Capture the cell that displays the provided text and extract its (X, Y) central coordinate. 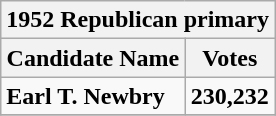
230,232 (230, 96)
Candidate Name (93, 58)
Earl T. Newbry (93, 96)
1952 Republican primary (138, 20)
Votes (230, 58)
